Identify which cell holds the provided text, then report its (X, Y) central coordinate. 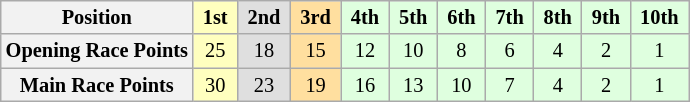
Opening Race Points (97, 51)
2nd (264, 17)
16 (365, 85)
1st (216, 17)
9th (606, 17)
30 (216, 85)
8th (558, 17)
12 (365, 51)
10th (659, 17)
7 (509, 85)
7th (509, 17)
Position (97, 17)
5th (413, 17)
13 (413, 85)
6th (461, 17)
25 (216, 51)
Main Race Points (97, 85)
6 (509, 51)
4th (365, 17)
15 (315, 51)
18 (264, 51)
8 (461, 51)
23 (264, 85)
3rd (315, 17)
19 (315, 85)
